Find where the given text appears and provide that cell's center as (x, y) coordinate. 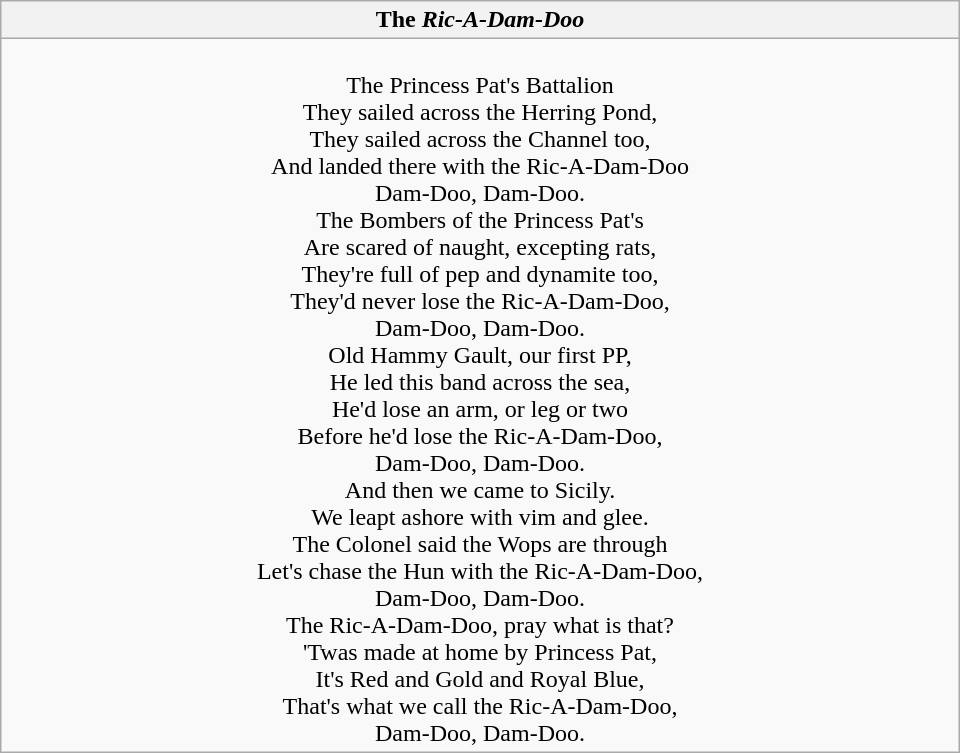
The Ric-A-Dam-Doo (480, 20)
